Pinpoint the cell where the given text exists, returning its [x, y] midpoint coordinate. 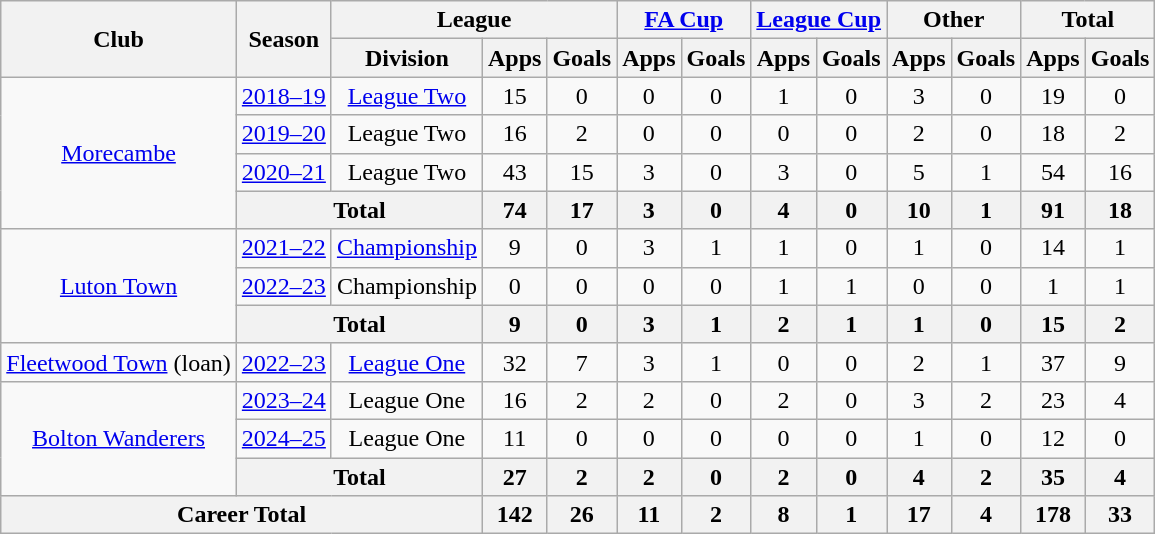
26 [582, 515]
74 [514, 210]
23 [1053, 400]
43 [514, 172]
2018–19 [284, 96]
Season [284, 39]
Division [406, 58]
91 [1053, 210]
12 [1053, 438]
Morecambe [119, 153]
37 [1053, 362]
2024–25 [284, 438]
Other [954, 20]
2020–21 [284, 172]
27 [514, 477]
Career Total [242, 515]
2023–24 [284, 400]
2021–22 [284, 248]
142 [514, 515]
Luton Town [119, 286]
League Cup [819, 20]
League [474, 20]
35 [1053, 477]
178 [1053, 515]
Bolton Wanderers [119, 438]
Fleetwood Town (loan) [119, 362]
Club [119, 39]
5 [919, 172]
33 [1120, 515]
FA Cup [684, 20]
2019–20 [284, 134]
8 [784, 515]
54 [1053, 172]
19 [1053, 96]
32 [514, 362]
10 [919, 210]
7 [582, 362]
14 [1053, 248]
